From the cell containing the given text, extract its center point as (x, y) coordinate. 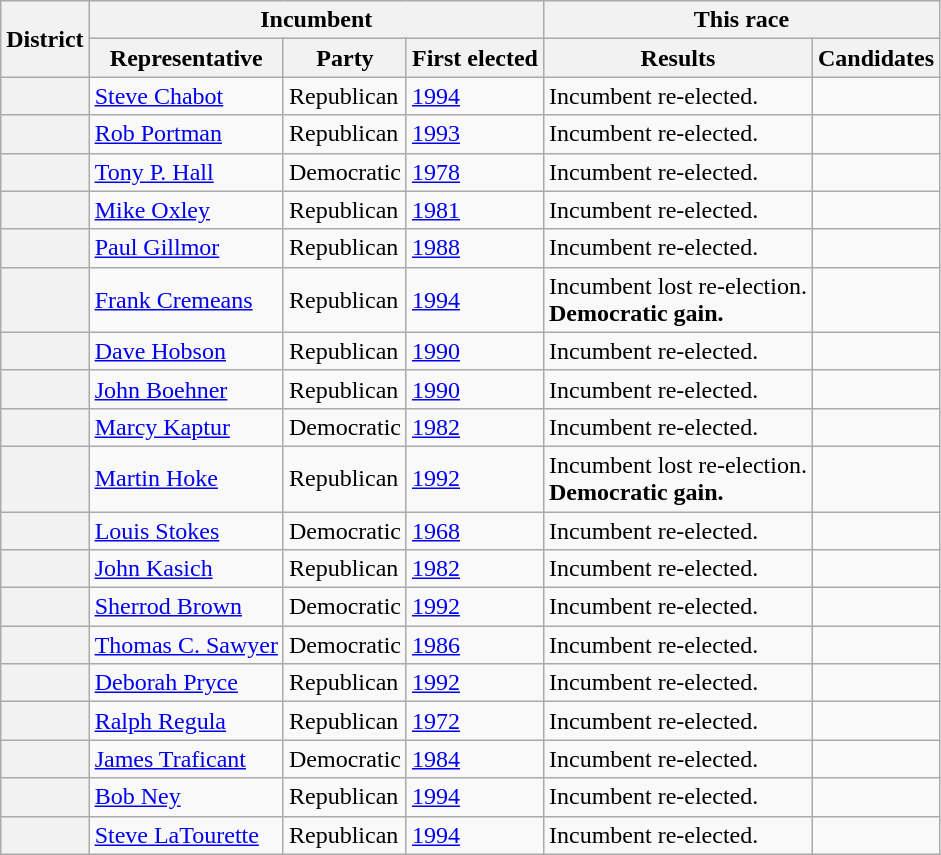
Dave Hobson (186, 351)
James Traficant (186, 759)
First elected (474, 58)
1981 (474, 210)
1993 (474, 134)
Steve LaTourette (186, 835)
Incumbent (316, 20)
Louis Stokes (186, 531)
Results (678, 58)
Martin Hoke (186, 478)
John Kasich (186, 569)
District (45, 39)
Sherrod Brown (186, 607)
1968 (474, 531)
Thomas C. Sawyer (186, 645)
1984 (474, 759)
1972 (474, 721)
John Boehner (186, 389)
Tony P. Hall (186, 172)
Candidates (876, 58)
Steve Chabot (186, 96)
Mike Oxley (186, 210)
1988 (474, 248)
1986 (474, 645)
Paul Gillmor (186, 248)
Party (344, 58)
Rob Portman (186, 134)
Bob Ney (186, 797)
Deborah Pryce (186, 683)
Frank Cremeans (186, 300)
Representative (186, 58)
Ralph Regula (186, 721)
Marcy Kaptur (186, 427)
1978 (474, 172)
This race (741, 20)
